Provide the (X, Y) coordinate of the cell's center where the given text is located.  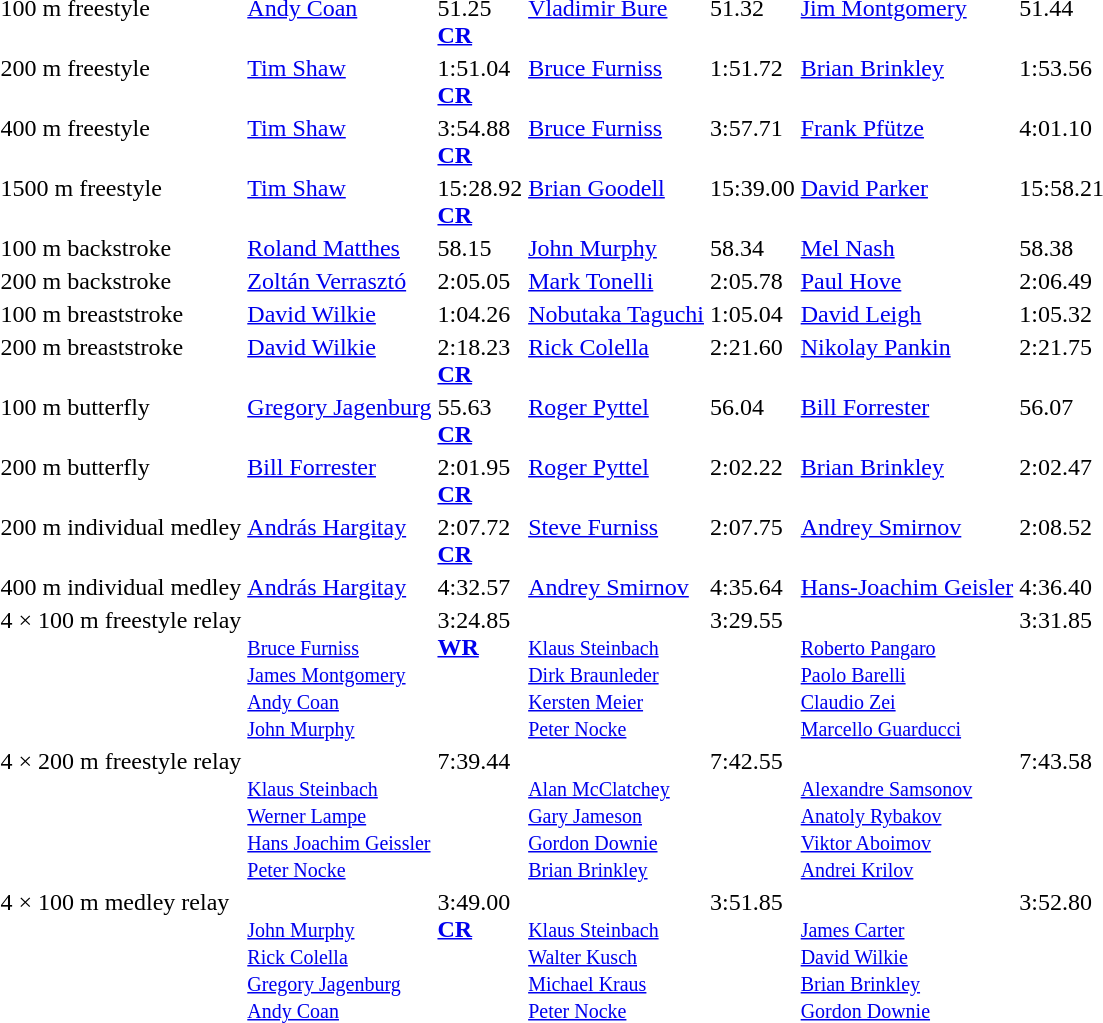
Gregory Jagenburg (340, 420)
Steve Furniss (616, 540)
1:51.04CR (480, 82)
Paul Hove (907, 281)
2:01.95CR (480, 480)
Mark Tonelli (616, 281)
15:28.92CR (480, 202)
David Parker (907, 202)
Roberto PangaroPaolo BarelliClaudio ZeiMarcello Guarducci (907, 674)
56.04 (752, 420)
2:21.60 (752, 360)
Zoltán Verrasztó (340, 281)
Alan McClatcheyGary JamesonGordon DownieBrian Brinkley (616, 815)
Klaus SteinbachWerner LampeHans Joachim GeisslerPeter Nocke (340, 815)
Alexandre SamsonovAnatoly RybakovViktor AboimovAndrei Krilov (907, 815)
Klaus SteinbachDirk BraunlederKersten MeierPeter Nocke (616, 674)
3:57.71 (752, 142)
2:05.05 (480, 281)
Nobutaka Taguchi (616, 314)
Roland Matthes (340, 248)
58.15 (480, 248)
7:42.55 (752, 815)
1:05.04 (752, 314)
2:07.75 (752, 540)
John Murphy (616, 248)
1:04.26 (480, 314)
Nikolay Pankin (907, 360)
3:54.88CR (480, 142)
55.63CR (480, 420)
2:18.23CR (480, 360)
Frank Pfütze (907, 142)
4:35.64 (752, 587)
Mel Nash (907, 248)
Rick Colella (616, 360)
Hans-Joachim Geisler (907, 587)
3:24.85WR (480, 674)
2:05.78 (752, 281)
2:07.72CR (480, 540)
2:02.22 (752, 480)
15:39.00 (752, 202)
Brian Goodell (616, 202)
58.34 (752, 248)
7:39.44 (480, 815)
4:32.57 (480, 587)
3:29.55 (752, 674)
David Leigh (907, 314)
Bruce FurnissJames MontgomeryAndy CoanJohn Murphy (340, 674)
1:51.72 (752, 82)
